Capture the cell that displays the provided text and extract its [x, y] central coordinate. 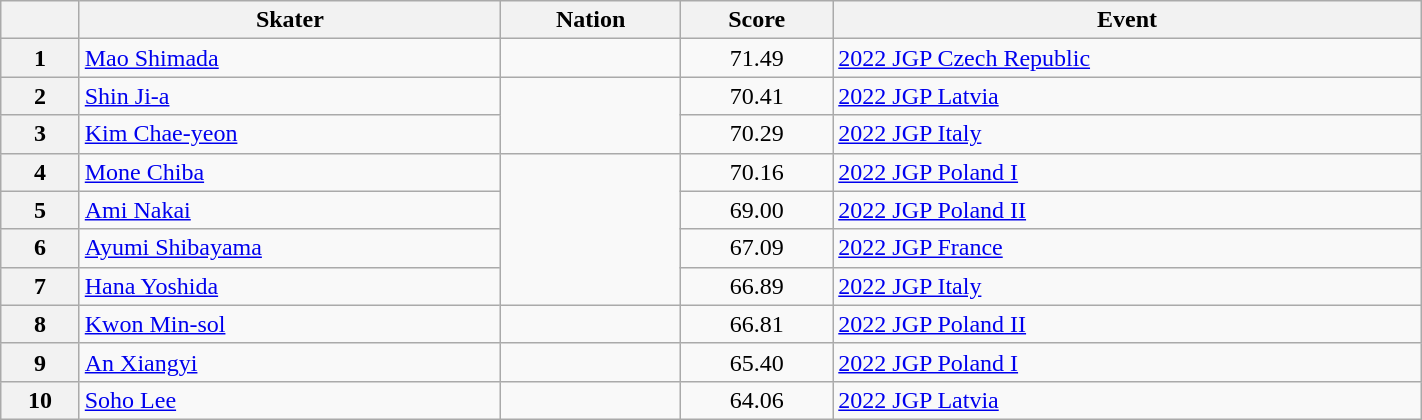
Event [1127, 20]
Score [757, 20]
6 [40, 248]
65.40 [757, 362]
Skater [290, 20]
3 [40, 134]
5 [40, 210]
4 [40, 172]
Nation [591, 20]
Kwon Min-sol [290, 324]
1 [40, 58]
2022 JGP France [1127, 248]
Ami Nakai [290, 210]
2022 JGP Czech Republic [1127, 58]
An Xiangyi [290, 362]
Soho Lee [290, 400]
7 [40, 286]
9 [40, 362]
67.09 [757, 248]
2 [40, 96]
Shin Ji-a [290, 96]
Mone Chiba [290, 172]
70.41 [757, 96]
8 [40, 324]
Mao Shimada [290, 58]
70.29 [757, 134]
71.49 [757, 58]
70.16 [757, 172]
10 [40, 400]
69.00 [757, 210]
66.81 [757, 324]
Kim Chae-yeon [290, 134]
64.06 [757, 400]
Hana Yoshida [290, 286]
Ayumi Shibayama [290, 248]
66.89 [757, 286]
